Extract the [x, y] coordinate from the center of the cell holding the provided text.  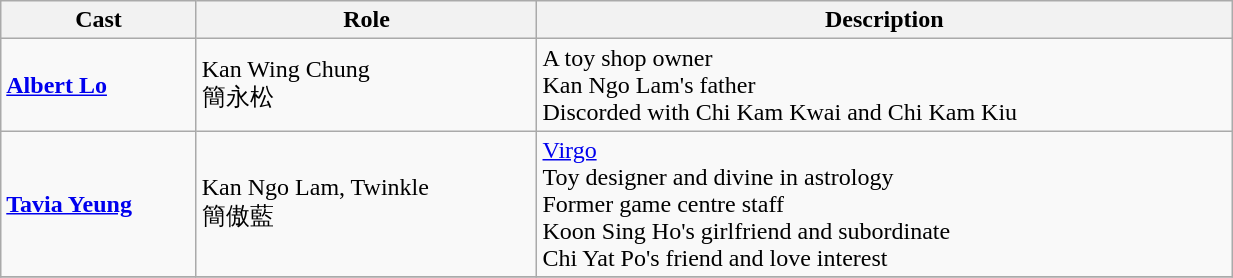
Description [884, 20]
A toy shop ownerKan Ngo Lam's fatherDiscorded with Chi Kam Kwai and Chi Kam Kiu [884, 85]
Tavia Yeung [98, 204]
Cast [98, 20]
VirgoToy designer and divine in astrologyFormer game centre staffKoon Sing Ho's girlfriend and subordinateChi Yat Po's friend and love interest [884, 204]
Role [366, 20]
Albert Lo [98, 85]
Kan Ngo Lam, Twinkle簡傲藍 [366, 204]
Kan Wing Chung簡永松 [366, 85]
